Find where the given text appears and provide that cell's center as [X, Y] coordinate. 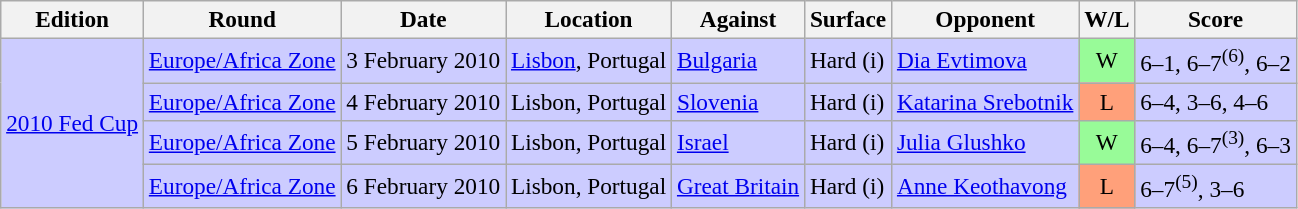
Julia Glushko [986, 142]
Location [589, 19]
Date [424, 19]
Round [242, 19]
Great Britain [738, 186]
6–4, 6–7(3), 6–3 [1216, 142]
4 February 2010 [424, 101]
W/L [1107, 19]
Surface [848, 19]
Slovenia [738, 101]
6–4, 3–6, 4–6 [1216, 101]
6 February 2010 [424, 186]
Bulgaria [738, 60]
Katarina Srebotnik [986, 101]
Dia Evtimova [986, 60]
Israel [738, 142]
3 February 2010 [424, 60]
6–1, 6–7(6), 6–2 [1216, 60]
5 February 2010 [424, 142]
Anne Keothavong [986, 186]
2010 Fed Cup [72, 123]
6–7(5), 3–6 [1216, 186]
Against [738, 19]
Edition [72, 19]
Opponent [986, 19]
Score [1216, 19]
